Capture the cell that displays the provided text and extract its [x, y] central coordinate. 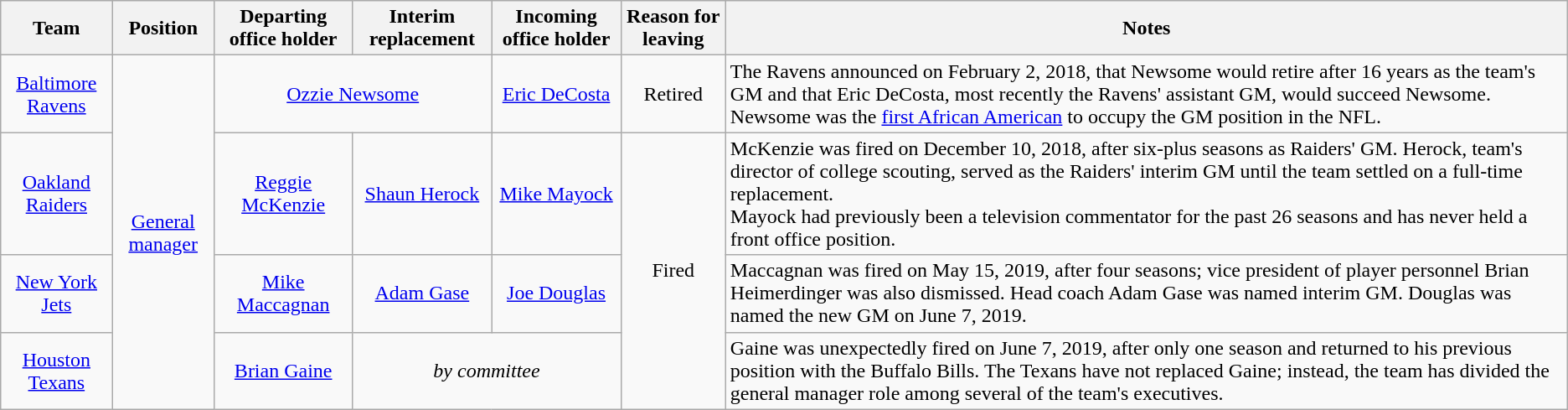
Incoming office holder [556, 29]
Joe Douglas [556, 293]
Team [57, 29]
Ozzie Newsome [353, 94]
Shaun Herock [422, 194]
Oakland Raiders [57, 194]
Fired [673, 271]
Notes [1146, 29]
Houston Texans [57, 371]
Position [163, 29]
Eric DeCosta [556, 94]
Adam Gase [422, 293]
Departing office holder [283, 29]
Brian Gaine [283, 371]
Mike Maccagnan [283, 293]
Retired [673, 94]
General manager [163, 232]
Baltimore Ravens [57, 94]
Mike Mayock [556, 194]
Reggie McKenzie [283, 194]
by committee [487, 371]
Reason for leaving [673, 29]
Interim replacement [422, 29]
New York Jets [57, 293]
